Determine the (x, y) coordinate at the center of the cell enclosing the given text.  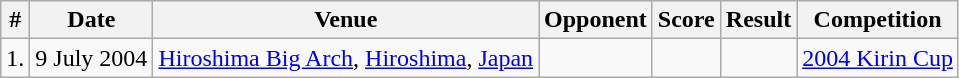
Result (758, 20)
2004 Kirin Cup (878, 58)
Opponent (596, 20)
Competition (878, 20)
Hiroshima Big Arch, Hiroshima, Japan (346, 58)
Date (92, 20)
1. (16, 58)
9 July 2004 (92, 58)
Venue (346, 20)
Score (686, 20)
# (16, 20)
